For the text-containing cell, return its midpoint in [x, y] coordinate format. 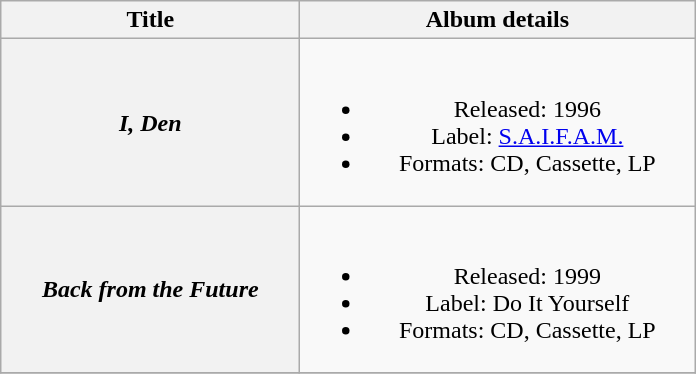
Released: 1999Label: Do It YourselfFormats: CD, Cassette, LP [498, 290]
Back from the Future [150, 290]
Album details [498, 20]
Released: 1996Label: S.A.I.F.A.M.Formats: CD, Cassette, LP [498, 122]
Title [150, 20]
I, Den [150, 122]
